Identify which cell holds the provided text, then report its (X, Y) central coordinate. 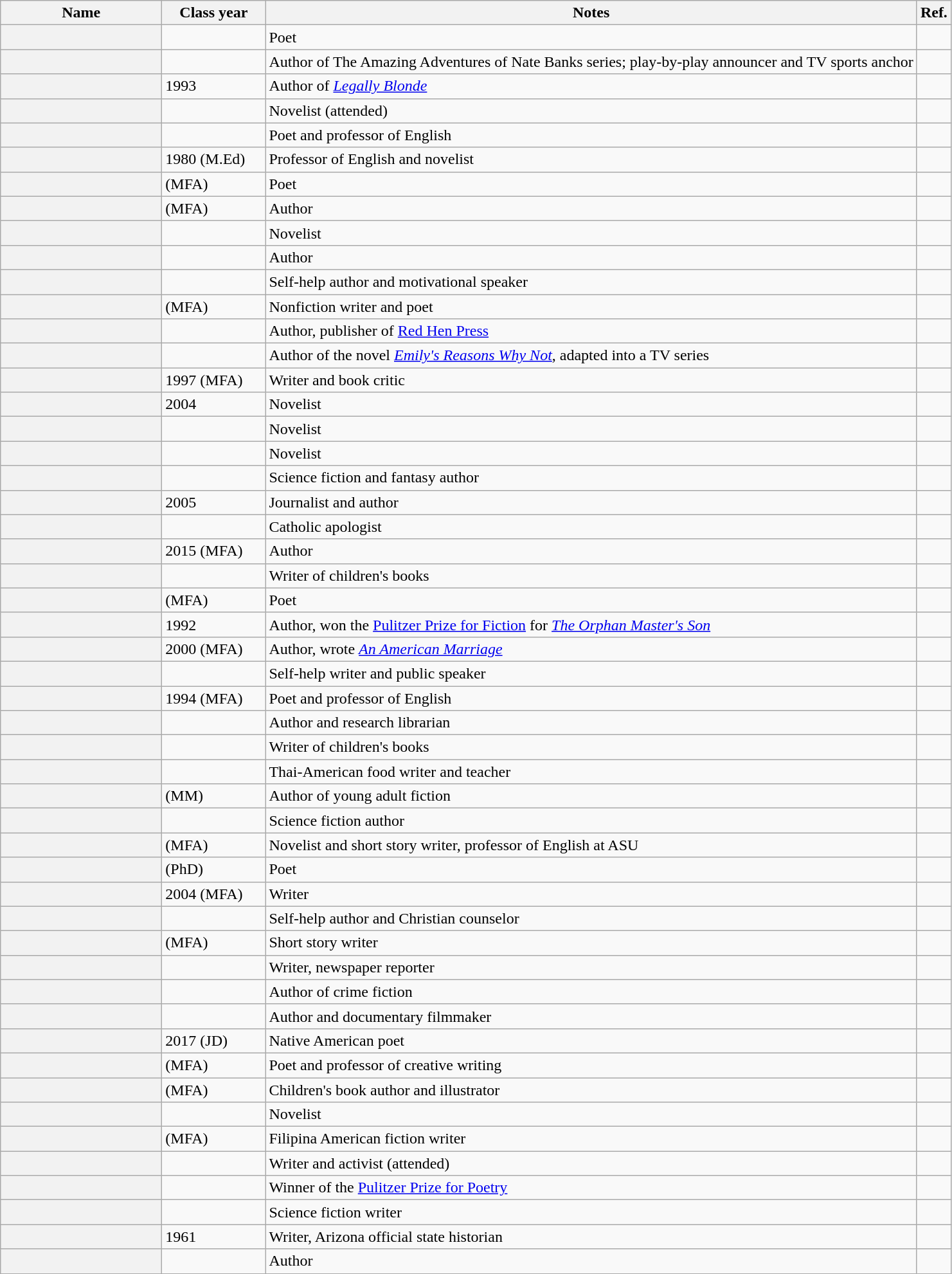
Catholic apologist (591, 527)
Author of young adult fiction (591, 796)
Author, publisher of Red Hen Press (591, 331)
Notes (591, 13)
Author, wrote An American Marriage (591, 649)
Winner of the Pulitzer Prize for Poetry (591, 1188)
1961 (213, 1237)
Self-help author and Christian counselor (591, 918)
Science fiction author (591, 821)
(MM) (213, 796)
Writer and activist (attended) (591, 1163)
(PhD) (213, 869)
2005 (213, 502)
Writer, newspaper reporter (591, 967)
Writer and book critic (591, 380)
Author and documentary filmmaker (591, 1016)
Author of The Amazing Adventures of Nate Banks series; play-by-play announcer and TV sports anchor (591, 62)
Author of Legally Blonde (591, 86)
1994 (MFA) (213, 698)
Author of the novel Emily's Reasons Why Not, adapted into a TV series (591, 356)
Science fiction writer (591, 1212)
1992 (213, 624)
2017 (JD) (213, 1041)
Self-help writer and public speaker (591, 673)
2004 (213, 405)
2004 (MFA) (213, 894)
Writer, Arizona official state historian (591, 1237)
2015 (MFA) (213, 551)
2000 (MFA) (213, 649)
Ref. (933, 13)
Poet and professor of creative writing (591, 1065)
Novelist and short story writer, professor of English at ASU (591, 845)
Author, won the Pulitzer Prize for Fiction for The Orphan Master's Son (591, 624)
Native American poet (591, 1041)
Self-help author and motivational speaker (591, 282)
Children's book author and illustrator (591, 1090)
Author of crime fiction (591, 992)
1997 (MFA) (213, 380)
Thai-American food writer and teacher (591, 772)
Writer (591, 894)
Nonfiction writer and poet (591, 307)
1980 (M.Ed) (213, 159)
1993 (213, 86)
Novelist (attended) (591, 111)
Filipina American fiction writer (591, 1139)
Journalist and author (591, 502)
Science fiction and fantasy author (591, 478)
Short story writer (591, 943)
Professor of English and novelist (591, 159)
Author and research librarian (591, 723)
Name (81, 13)
Class year (213, 13)
